Return the [X, Y] coordinate for the center point of the cell that contains the specified text.  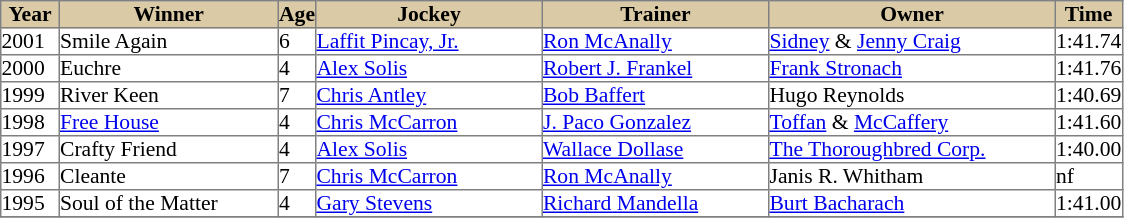
The Thoroughbred Corp. [912, 150]
Crafty Friend [168, 150]
2001 [30, 42]
1:40.69 [1088, 96]
Winner [168, 14]
1:41.00 [1088, 204]
Toffan & McCaffery [912, 122]
Hugo Reynolds [912, 96]
Janis R. Whitham [912, 176]
1997 [30, 150]
Gary Stevens [429, 204]
1999 [30, 96]
1:41.60 [1088, 122]
Robert J. Frankel [655, 68]
Bob Baffert [655, 96]
River Keen [168, 96]
Trainer [655, 14]
nf [1088, 176]
Smile Again [168, 42]
Jockey [429, 14]
Owner [912, 14]
1:40.00 [1088, 150]
Soul of the Matter [168, 204]
1995 [30, 204]
Frank Stronach [912, 68]
Age [296, 14]
Wallace Dollase [655, 150]
Chris Antley [429, 96]
Cleante [168, 176]
Burt Bacharach [912, 204]
Euchre [168, 68]
Year [30, 14]
Sidney & Jenny Craig [912, 42]
1998 [30, 122]
1:41.76 [1088, 68]
Time [1088, 14]
1:41.74 [1088, 42]
6 [296, 42]
Richard Mandella [655, 204]
J. Paco Gonzalez [655, 122]
Laffit Pincay, Jr. [429, 42]
2000 [30, 68]
Free House [168, 122]
1996 [30, 176]
